Identify which cell holds the provided text, then report its [X, Y] central coordinate. 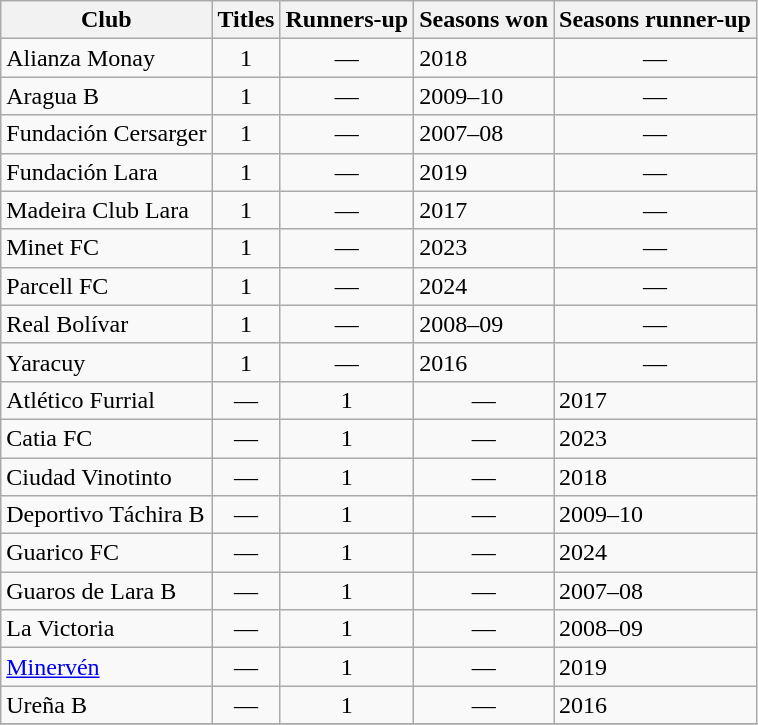
Club [106, 20]
Minet FC [106, 248]
Aragua B [106, 96]
Minervén [106, 667]
Ureña B [106, 705]
Madeira Club Lara [106, 210]
Fundación Lara [106, 172]
Fundación Cersarger [106, 134]
Parcell FC [106, 286]
Deportivo Táchira B [106, 515]
Seasons runner-up [656, 20]
Alianza Monay [106, 58]
Real Bolívar [106, 324]
Catia FC [106, 438]
Yaracuy [106, 362]
Ciudad Vinotinto [106, 477]
Seasons won [484, 20]
Runners-up [347, 20]
Guaros de Lara B [106, 591]
Atlético Furrial [106, 400]
Guarico FC [106, 553]
La Victoria [106, 629]
Titles [246, 20]
